Pinpoint the cell where the given text exists, returning its (X, Y) midpoint coordinate. 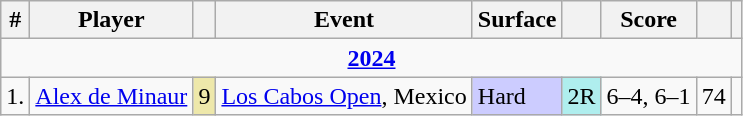
Los Cabos Open, Mexico (344, 96)
74 (714, 96)
Player (112, 20)
9 (204, 96)
Alex de Minaur (112, 96)
# (16, 20)
Hard (517, 96)
2024 (372, 58)
1. (16, 96)
Score (648, 20)
Event (344, 20)
6–4, 6–1 (648, 96)
2R (582, 96)
Surface (517, 20)
